Scan for the cell matching the given text and deliver its (X, Y) coordinate at center. 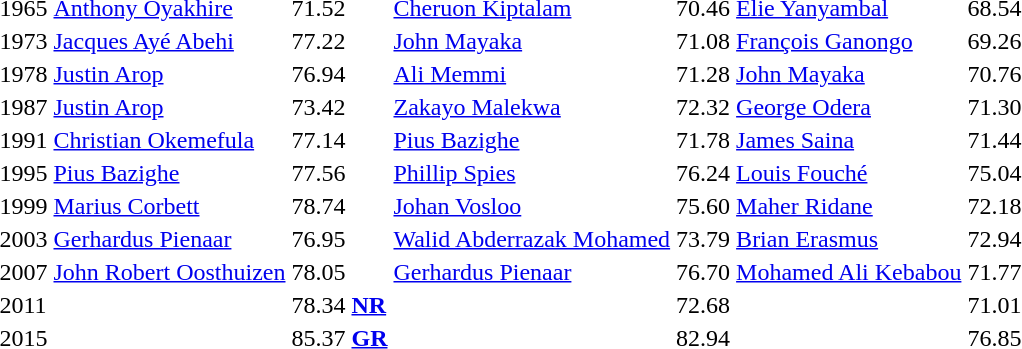
Walid Abderrazak Mohamed (532, 239)
78.74 (340, 206)
John Robert Oosthuizen (170, 272)
78.34 NR (340, 305)
77.22 (340, 41)
76.70 (704, 272)
Maher Ridane (849, 206)
71.28 (704, 74)
Christian Okemefula (170, 140)
75.60 (704, 206)
George Odera (849, 107)
77.56 (340, 173)
Mohamed Ali Kebabou (849, 272)
Ali Memmi (532, 74)
78.05 (340, 272)
77.14 (340, 140)
Johan Vosloo (532, 206)
Phillip Spies (532, 173)
76.24 (704, 173)
Jacques Ayé Abehi (170, 41)
76.94 (340, 74)
72.68 (704, 305)
Brian Erasmus (849, 239)
Louis Fouché (849, 173)
François Ganongo (849, 41)
72.32 (704, 107)
76.95 (340, 239)
73.42 (340, 107)
James Saina (849, 140)
71.08 (704, 41)
Marius Corbett (170, 206)
71.78 (704, 140)
73.79 (704, 239)
Zakayo Malekwa (532, 107)
